Provide the [X, Y] coordinate of the cell's center where the given text is located.  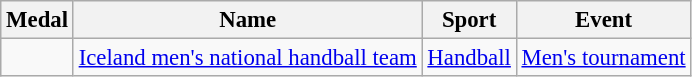
Handball [469, 58]
Iceland men's national handball team [248, 58]
Event [604, 20]
Medal [38, 20]
Name [248, 20]
Sport [469, 20]
Men's tournament [604, 58]
